Determine the [X, Y] coordinate at the center of the cell enclosing the given text.  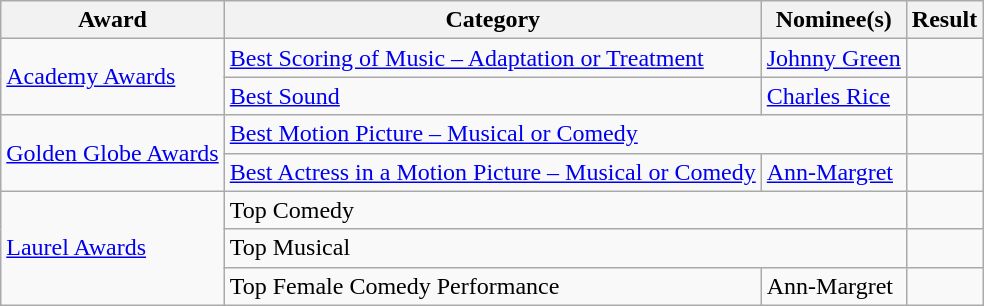
Best Actress in a Motion Picture – Musical or Comedy [492, 172]
Category [492, 20]
Best Motion Picture – Musical or Comedy [565, 134]
Golden Globe Awards [113, 153]
Award [113, 20]
Charles Rice [834, 96]
Johnny Green [834, 58]
Nominee(s) [834, 20]
Academy Awards [113, 77]
Best Sound [492, 96]
Laurel Awards [113, 248]
Top Female Comedy Performance [492, 286]
Best Scoring of Music – Adaptation or Treatment [492, 58]
Result [944, 20]
Top Comedy [565, 210]
Top Musical [565, 248]
